Identify which cell holds the provided text, then report its (x, y) central coordinate. 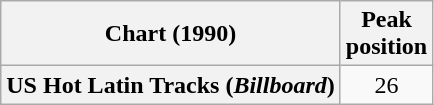
Chart (1990) (171, 34)
Peakposition (386, 34)
26 (386, 85)
US Hot Latin Tracks (Billboard) (171, 85)
